Pinpoint the cell where the given text exists, returning its (X, Y) midpoint coordinate. 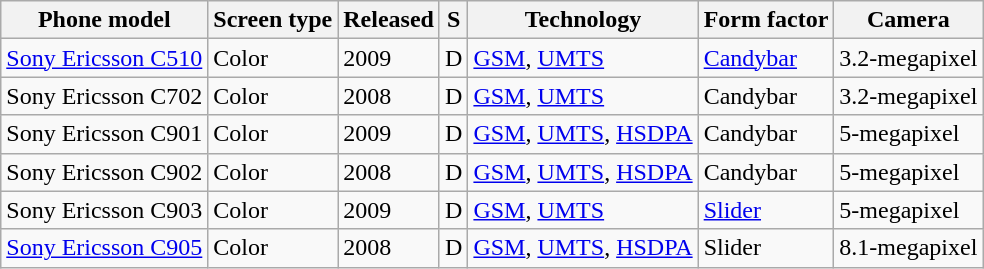
Technology (583, 20)
8.1-megapixel (908, 248)
Phone model (104, 20)
S (453, 20)
Form factor (766, 20)
Sony Ericsson C903 (104, 210)
Sony Ericsson C902 (104, 172)
Sony Ericsson C702 (104, 96)
Sony Ericsson C510 (104, 58)
Camera (908, 20)
Released (389, 20)
Screen type (273, 20)
Sony Ericsson C901 (104, 134)
Sony Ericsson C905 (104, 248)
